Detect which cell encompasses the target text, then output its [x, y] center coordinate. 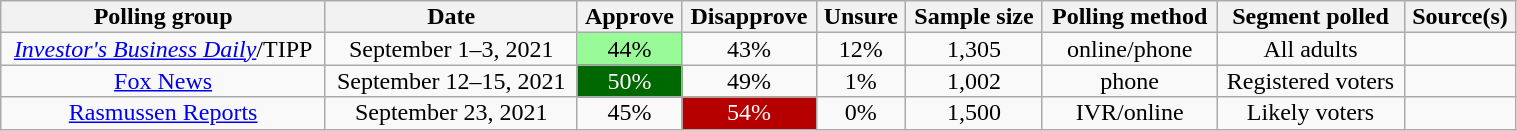
44% [630, 49]
43% [749, 49]
Fox News [164, 81]
Likely voters [1310, 113]
Unsure [861, 17]
Disapprove [749, 17]
45% [630, 113]
Investor's Business Daily/TIPP [164, 49]
phone [1130, 81]
1% [861, 81]
Sample size [974, 17]
All adults [1310, 49]
September 23, 2021 [450, 113]
online/phone [1130, 49]
1,305 [974, 49]
0% [861, 113]
Approve [630, 17]
Source(s) [1460, 17]
Segment polled [1310, 17]
Registered voters [1310, 81]
September 12–15, 2021 [450, 81]
Polling group [164, 17]
September 1–3, 2021 [450, 49]
Date [450, 17]
54% [749, 113]
Polling method [1130, 17]
Rasmussen Reports [164, 113]
49% [749, 81]
IVR/online [1130, 113]
1,002 [974, 81]
12% [861, 49]
1,500 [974, 113]
50% [630, 81]
